Provide the (x, y) coordinate of the cell's center where the given text is located.  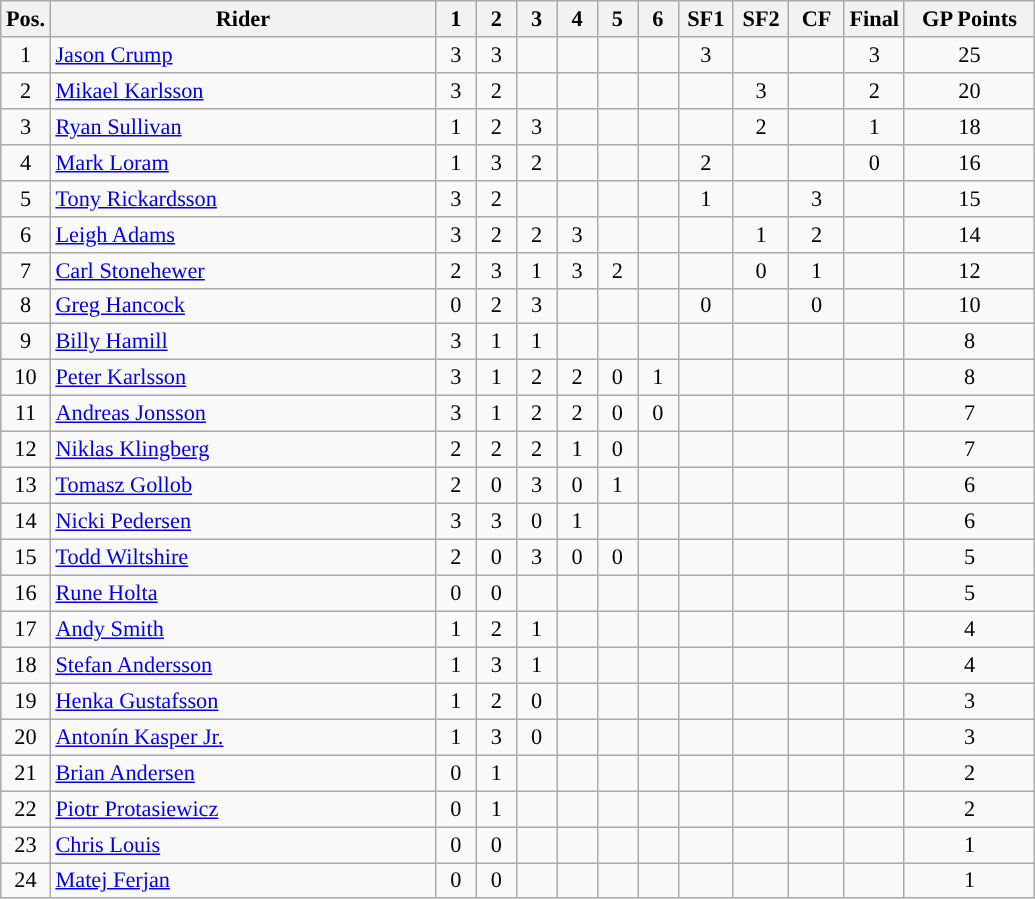
22 (26, 809)
19 (26, 701)
17 (26, 629)
9 (26, 342)
Final (874, 19)
SF2 (760, 19)
Pos. (26, 19)
Andreas Jonsson (242, 414)
Rider (242, 19)
Leigh Adams (242, 234)
Ryan Sullivan (242, 126)
Todd Wiltshire (242, 557)
Brian Andersen (242, 773)
11 (26, 414)
23 (26, 844)
Rune Holta (242, 593)
Carl Stonehewer (242, 270)
Mikael Karlsson (242, 90)
24 (26, 880)
13 (26, 485)
Andy Smith (242, 629)
Peter Karlsson (242, 378)
25 (969, 55)
Antonín Kasper Jr. (242, 737)
Piotr Protasiewicz (242, 809)
Nicki Pedersen (242, 521)
21 (26, 773)
GP Points (969, 19)
Jason Crump (242, 55)
Billy Hamill (242, 342)
Chris Louis (242, 844)
Greg Hancock (242, 306)
Tomasz Gollob (242, 485)
Henka Gustafsson (242, 701)
Stefan Andersson (242, 665)
Matej Ferjan (242, 880)
SF1 (706, 19)
Tony Rickardsson (242, 198)
Niklas Klingberg (242, 450)
Mark Loram (242, 162)
CF (816, 19)
